From the cell containing the given text, extract its center point as [x, y] coordinate. 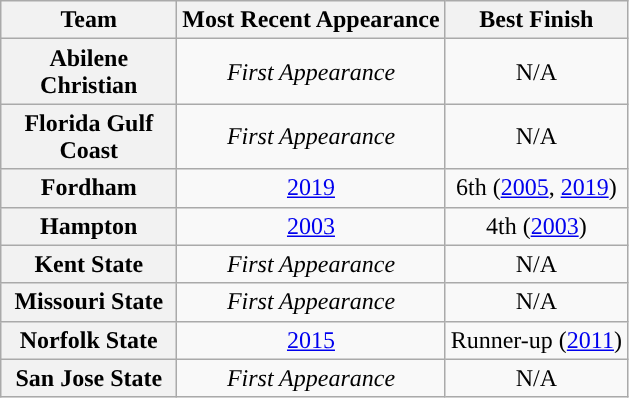
Most Recent Appearance [311, 20]
Runner-up (2011) [536, 340]
Hampton [89, 226]
2019 [311, 188]
Kent State [89, 264]
San Jose State [89, 378]
Norfolk State [89, 340]
Fordham [89, 188]
Team [89, 20]
Florida Gulf Coast [89, 136]
Abilene Christian [89, 72]
2003 [311, 226]
2015 [311, 340]
Best Finish [536, 20]
6th (2005, 2019) [536, 188]
4th (2003) [536, 226]
Missouri State [89, 302]
